Return (X, Y) of the center of cell containing provided text 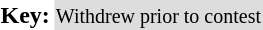
Withdrew prior to contest (158, 15)
